Identify which cell holds the provided text, then report its (X, Y) central coordinate. 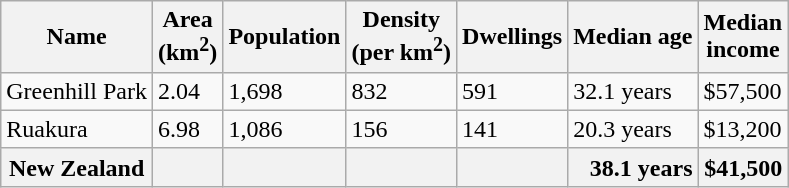
Ruakura (77, 129)
832 (402, 91)
Density(per km2) (402, 37)
Dwellings (512, 37)
Median age (633, 37)
Name (77, 37)
1,086 (284, 129)
141 (512, 129)
591 (512, 91)
2.04 (187, 91)
Greenhill Park (77, 91)
20.3 years (633, 129)
$13,200 (743, 129)
38.1 years (633, 167)
156 (402, 129)
New Zealand (77, 167)
1,698 (284, 91)
Area(km2) (187, 37)
$57,500 (743, 91)
$41,500 (743, 167)
Population (284, 37)
Medianincome (743, 37)
32.1 years (633, 91)
6.98 (187, 129)
